Search for the cell housing the specified text and yield its [x, y] center coordinate. 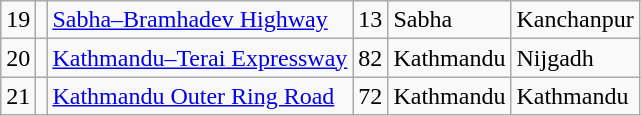
Sabha [450, 20]
Kathmandu Outer Ring Road [200, 96]
Kanchanpur [575, 20]
20 [18, 58]
82 [370, 58]
Kathmandu–Terai Expressway [200, 58]
21 [18, 96]
19 [18, 20]
72 [370, 96]
Nijgadh [575, 58]
Sabha–Bramhadev Highway [200, 20]
13 [370, 20]
